Identify which cell holds the provided text, then report its [X, Y] central coordinate. 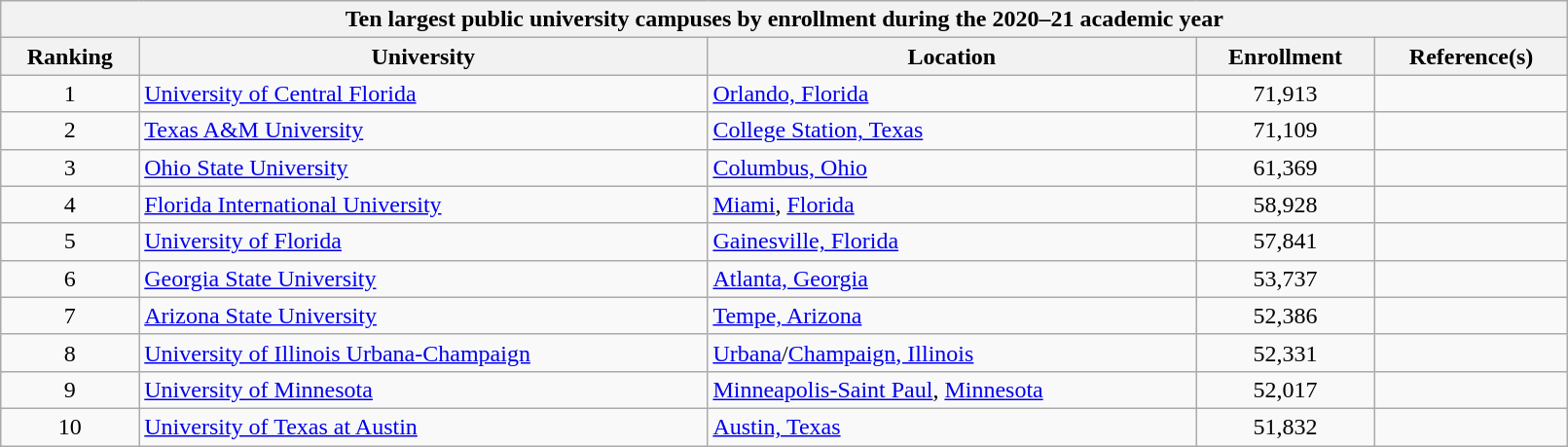
University [423, 56]
Reference(s) [1472, 56]
6 [70, 279]
University of Texas at Austin [423, 427]
52,017 [1285, 390]
1 [70, 93]
3 [70, 168]
Minneapolis-Saint Paul, Minnesota [952, 390]
9 [70, 390]
Urbana/Champaign, Illinois [952, 353]
Arizona State University [423, 316]
University of Florida [423, 242]
61,369 [1285, 168]
University of Minnesota [423, 390]
58,928 [1285, 205]
57,841 [1285, 242]
71,913 [1285, 93]
71,109 [1285, 130]
Ohio State University [423, 168]
10 [70, 427]
Orlando, Florida [952, 93]
Location [952, 56]
Austin, Texas [952, 427]
2 [70, 130]
Atlanta, Georgia [952, 279]
University of Central Florida [423, 93]
52,331 [1285, 353]
Ranking [70, 56]
7 [70, 316]
8 [70, 353]
Georgia State University [423, 279]
College Station, Texas [952, 130]
Gainesville, Florida [952, 242]
52,386 [1285, 316]
5 [70, 242]
Miami, Florida [952, 205]
Enrollment [1285, 56]
Ten largest public university campuses by enrollment during the 2020–21 academic year [784, 19]
51,832 [1285, 427]
Tempe, Arizona [952, 316]
53,737 [1285, 279]
Florida International University [423, 205]
Texas A&M University [423, 130]
Columbus, Ohio [952, 168]
4 [70, 205]
University of Illinois Urbana-Champaign [423, 353]
